Provide the (x, y) coordinate of the cell's center where the given text is located.  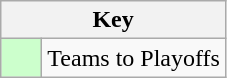
Teams to Playoffs (134, 58)
Key (114, 20)
